Identify which cell holds the provided text, then report its (X, Y) central coordinate. 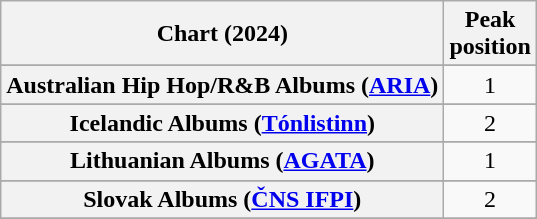
Icelandic Albums (Tónlistinn) (222, 123)
Slovak Albums (ČNS IFPI) (222, 199)
Australian Hip Hop/R&B Albums (ARIA) (222, 85)
Peakposition (490, 34)
Lithuanian Albums (AGATA) (222, 161)
Chart (2024) (222, 34)
